Return (x, y) of the center of cell containing provided text 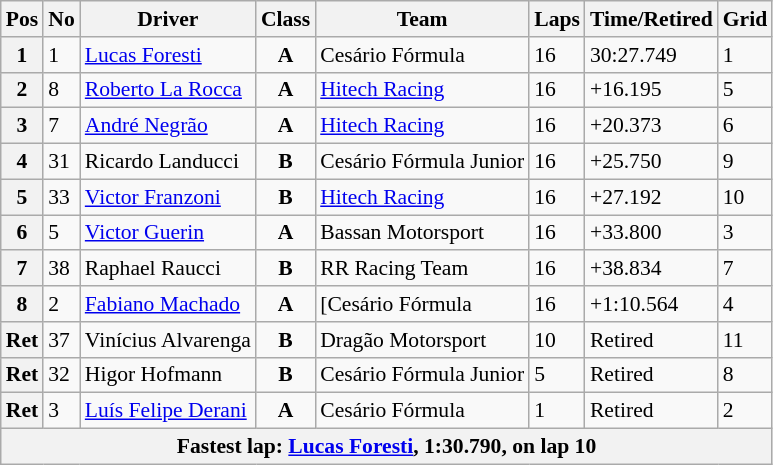
38 (62, 269)
Raphael Raucci (168, 269)
Ricardo Landucci (168, 162)
11 (746, 340)
[Cesário Fórmula (422, 304)
+33.800 (652, 233)
33 (62, 197)
9 (746, 162)
+25.750 (652, 162)
Fabiano Machado (168, 304)
Bassan Motorsport (422, 233)
Vinícius Alvarenga (168, 340)
Time/Retired (652, 19)
Grid (746, 19)
+38.834 (652, 269)
Dragão Motorsport (422, 340)
+27.192 (652, 197)
No (62, 19)
32 (62, 375)
Victor Guerin (168, 233)
Fastest lap: Lucas Foresti, 1:30.790, on lap 10 (387, 447)
André Negrão (168, 126)
+20.373 (652, 126)
+1:10.564 (652, 304)
Victor Franzoni (168, 197)
Team (422, 19)
37 (62, 340)
Lucas Foresti (168, 55)
Laps (557, 19)
Higor Hofmann (168, 375)
Roberto La Rocca (168, 90)
30:27.749 (652, 55)
Luís Felipe Derani (168, 411)
Pos (22, 19)
Class (286, 19)
31 (62, 162)
Driver (168, 19)
+16.195 (652, 90)
RR Racing Team (422, 269)
